Locate the cell with the specified text and output its [X, Y] center coordinate. 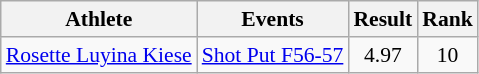
4.97 [382, 55]
Rosette Luyina Kiese [99, 55]
Events [273, 19]
Rank [448, 19]
10 [448, 55]
Shot Put F56-57 [273, 55]
Result [382, 19]
Athlete [99, 19]
